Output the (X, Y) coordinate of the center of the cell containing the given text.  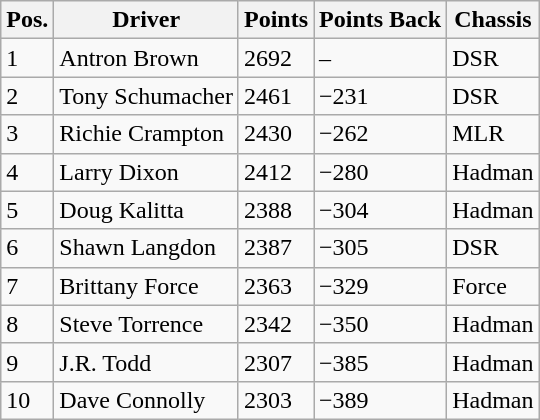
Dave Connolly (146, 400)
Steve Torrence (146, 324)
Points (276, 20)
8 (28, 324)
9 (28, 362)
Richie Crampton (146, 134)
2303 (276, 400)
−262 (380, 134)
4 (28, 172)
2692 (276, 58)
Larry Dixon (146, 172)
Doug Kalitta (146, 210)
MLR (493, 134)
10 (28, 400)
Antron Brown (146, 58)
Pos. (28, 20)
Shawn Langdon (146, 248)
2461 (276, 96)
1 (28, 58)
2307 (276, 362)
2 (28, 96)
Points Back (380, 20)
Driver (146, 20)
6 (28, 248)
2388 (276, 210)
Tony Schumacher (146, 96)
Chassis (493, 20)
2342 (276, 324)
Brittany Force (146, 286)
−304 (380, 210)
3 (28, 134)
−280 (380, 172)
2430 (276, 134)
5 (28, 210)
−329 (380, 286)
−389 (380, 400)
−305 (380, 248)
2387 (276, 248)
Force (493, 286)
−231 (380, 96)
−385 (380, 362)
2412 (276, 172)
−350 (380, 324)
– (380, 58)
2363 (276, 286)
J.R. Todd (146, 362)
7 (28, 286)
